Find where the given text appears and provide that cell's center as [x, y] coordinate. 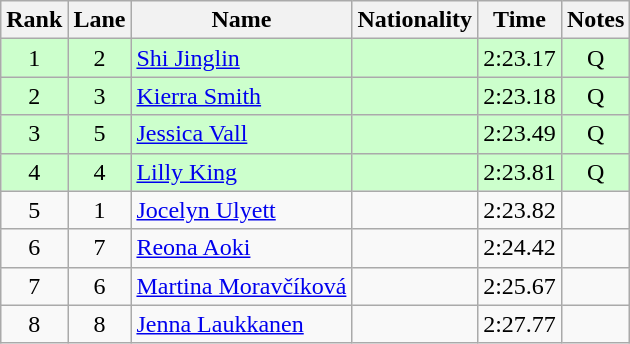
Jenna Laukkanen [242, 324]
Time [520, 20]
2:23.82 [520, 210]
Martina Moravčíková [242, 286]
Lane [100, 20]
2:27.77 [520, 324]
2:24.42 [520, 248]
Jessica Vall [242, 134]
Shi Jinglin [242, 58]
2:23.49 [520, 134]
Rank [34, 20]
Kierra Smith [242, 96]
Jocelyn Ulyett [242, 210]
2:23.81 [520, 172]
Notes [595, 20]
2:23.17 [520, 58]
Lilly King [242, 172]
Reona Aoki [242, 248]
2:25.67 [520, 286]
Name [242, 20]
2:23.18 [520, 96]
Nationality [415, 20]
